For the text-containing cell, return its midpoint in (x, y) coordinate format. 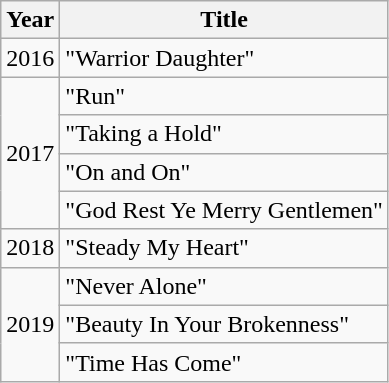
Title (224, 20)
"Steady My Heart" (224, 248)
"Run" (224, 96)
2018 (30, 248)
"Never Alone" (224, 286)
"On and On" (224, 172)
2016 (30, 58)
2017 (30, 153)
"Time Has Come" (224, 362)
2019 (30, 324)
"Taking a Hold" (224, 134)
Year (30, 20)
"God Rest Ye Merry Gentlemen" (224, 210)
"Warrior Daughter" (224, 58)
"Beauty In Your Brokenness" (224, 324)
